Locate the cell with the specified text and output its (X, Y) center coordinate. 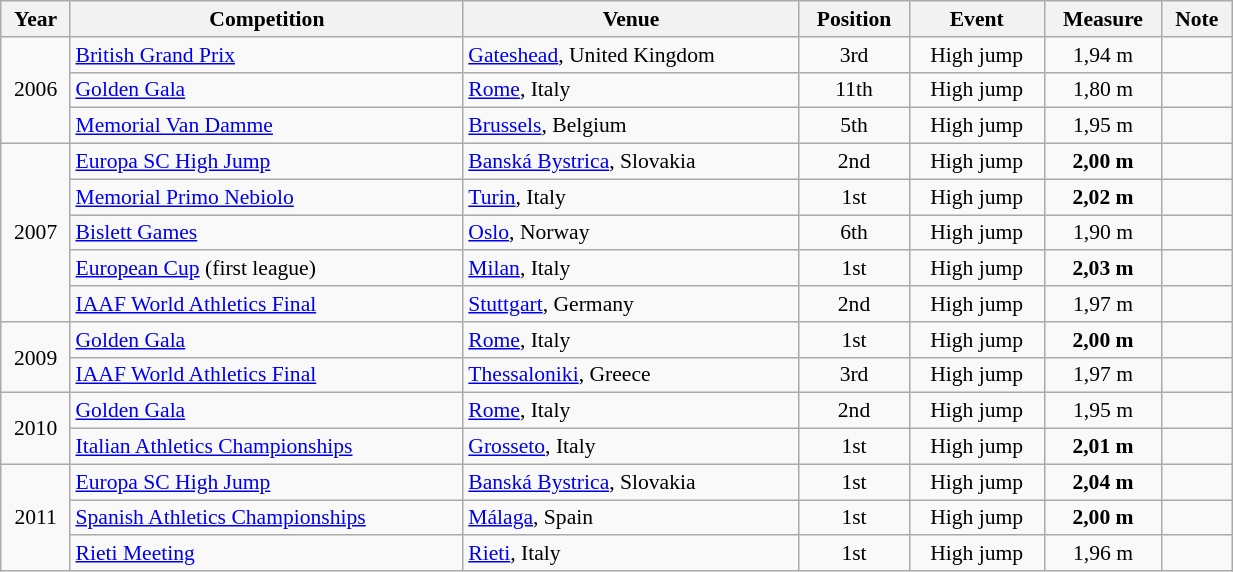
Spanish Athletics Championships (266, 518)
Rieti Meeting (266, 554)
2,01 m (1103, 447)
1,90 m (1103, 233)
Competition (266, 19)
Memorial Primo Nebiolo (266, 197)
2010 (36, 428)
Year (36, 19)
Stuttgart, Germany (631, 304)
Event (976, 19)
Brussels, Belgium (631, 126)
2011 (36, 518)
Oslo, Norway (631, 233)
11th (854, 90)
Italian Athletics Championships (266, 447)
Note (1197, 19)
Grosseto, Italy (631, 447)
Bislett Games (266, 233)
European Cup (first league) (266, 269)
2,03 m (1103, 269)
Memorial Van Damme (266, 126)
Position (854, 19)
Rieti, Italy (631, 554)
2007 (36, 233)
2,04 m (1103, 482)
Venue (631, 19)
6th (854, 233)
Gateshead, United Kingdom (631, 55)
Málaga, Spain (631, 518)
Turin, Italy (631, 197)
1,94 m (1103, 55)
1,80 m (1103, 90)
2006 (36, 90)
Milan, Italy (631, 269)
1,96 m (1103, 554)
2009 (36, 358)
5th (854, 126)
British Grand Prix (266, 55)
2,02 m (1103, 197)
Measure (1103, 19)
Thessaloniki, Greece (631, 375)
